For the text-containing cell, return its midpoint in [x, y] coordinate format. 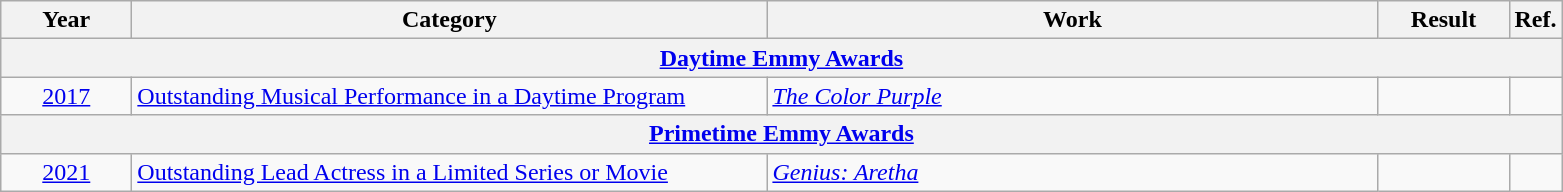
Outstanding Musical Performance in a Daytime Program [450, 96]
Work [1072, 20]
The Color Purple [1072, 96]
2021 [66, 172]
Ref. [1536, 20]
Primetime Emmy Awards [782, 134]
Result [1444, 20]
Category [450, 20]
Genius: Aretha [1072, 172]
Outstanding Lead Actress in a Limited Series or Movie [450, 172]
Daytime Emmy Awards [782, 58]
Year [66, 20]
2017 [66, 96]
